Extract the [X, Y] coordinate from the center of the cell holding the provided text.  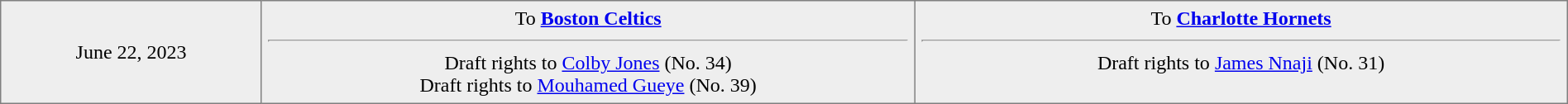
June 22, 2023 [131, 52]
To Charlotte HornetsDraft rights to James Nnaji (No. 31) [1241, 52]
To Boston CelticsDraft rights to Colby Jones (No. 34)Draft rights to Mouhamed Gueye (No. 39) [587, 52]
